Locate the cell with the specified text and output its (x, y) center coordinate. 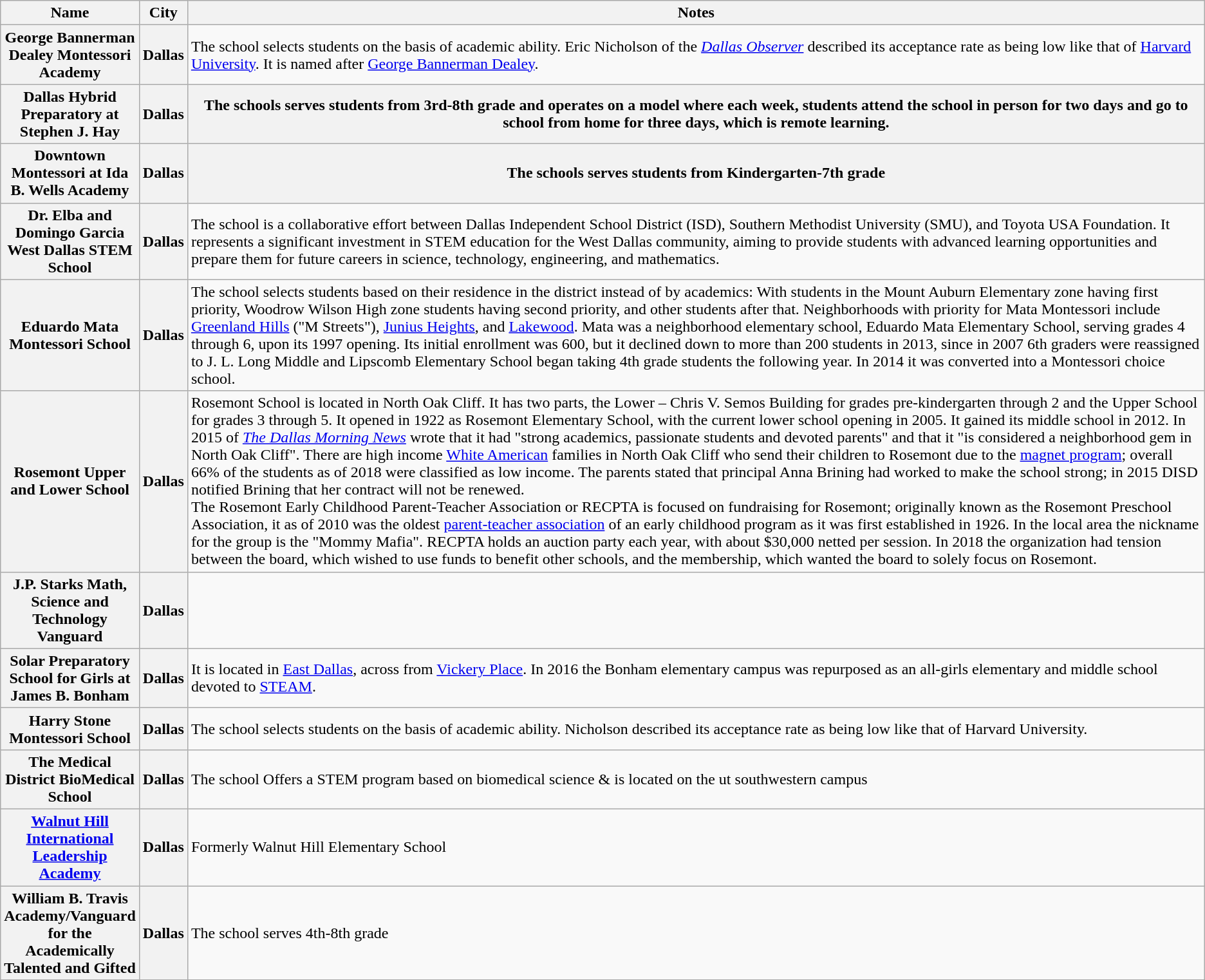
The schools serves students from Kindergarten-7th grade (696, 173)
George Bannerman Dealey Montessori Academy (70, 55)
The Medical District BioMedical School (70, 779)
William B. Travis Academy/Vanguard for the Academically Talented and Gifted (70, 933)
The school serves 4th-8th grade (696, 933)
The school selects students on the basis of academic ability. Nicholson described its acceptance rate as being low like that of Harvard University. (696, 729)
Walnut Hill International Leadership Academy (70, 847)
Solar Preparatory School for Girls at James B. Bonham (70, 678)
Dallas Hybrid Preparatory at Stephen J. Hay (70, 114)
Name (70, 13)
City (163, 13)
J.P. Starks Math, Science and Technology Vanguard (70, 610)
Harry Stone Montessori School (70, 729)
Formerly Walnut Hill Elementary School (696, 847)
Rosemont Upper and Lower School (70, 482)
Eduardo Mata Montessori School (70, 335)
Downtown Montessori at Ida B. Wells Academy (70, 173)
The school Offers a STEM program based on biomedical science & is located on the ut southwestern campus (696, 779)
Notes (696, 13)
Dr. Elba and Domingo Garcia West Dallas STEM School (70, 241)
